Output the [X, Y] coordinate of the center of the cell containing the given text.  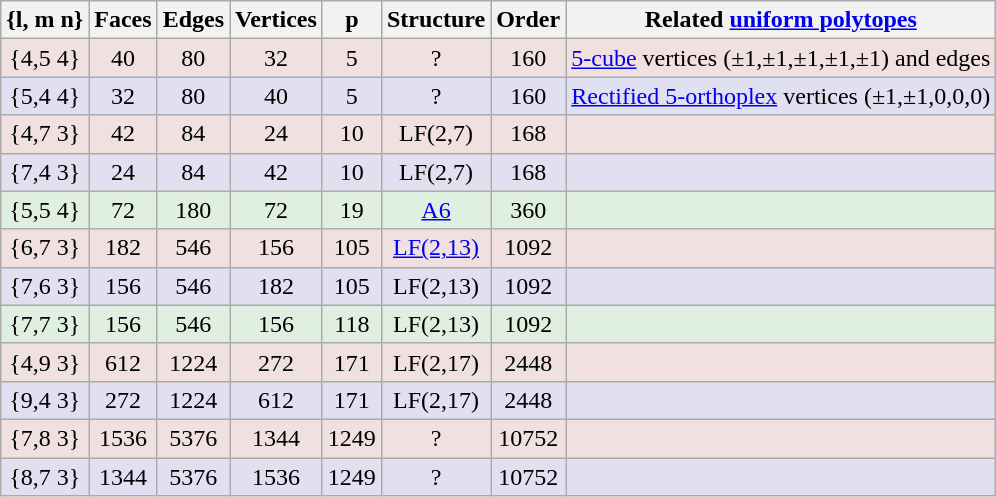
{4,7 3} [45, 134]
Edges [193, 20]
Faces [123, 20]
{7,7 3} [45, 324]
{7,6 3} [45, 286]
{6,7 3} [45, 248]
5-cube vertices (±1,±1,±1,±1,±1) and edges [781, 58]
{7,8 3} [45, 438]
p [352, 20]
{l, m n} [45, 20]
Structure [436, 20]
180 [193, 210]
{4,5 4} [45, 58]
Rectified 5-orthoplex vertices (±1,±1,0,0,0) [781, 96]
118 [352, 324]
{4,9 3} [45, 362]
{7,4 3} [45, 172]
Related uniform polytopes [781, 20]
{8,7 3} [45, 477]
19 [352, 210]
{9,4 3} [45, 400]
{5,4 4} [45, 96]
A6 [436, 210]
360 [528, 210]
{5,5 4} [45, 210]
Vertices [276, 20]
Order [528, 20]
